Find where the given text appears and provide that cell's center as (X, Y) coordinate. 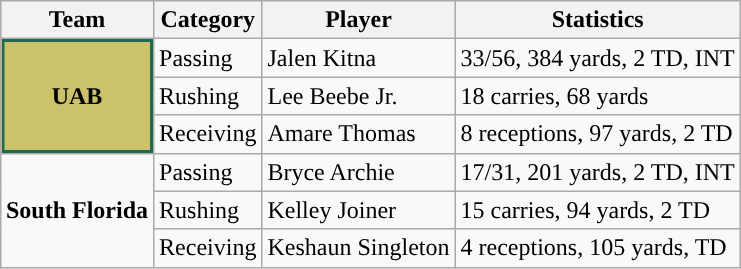
Keshaun Singleton (358, 248)
4 receptions, 105 yards, TD (598, 248)
Category (208, 20)
Statistics (598, 20)
15 carries, 94 yards, 2 TD (598, 210)
33/56, 384 yards, 2 TD, INT (598, 58)
17/31, 201 yards, 2 TD, INT (598, 172)
8 receptions, 97 yards, 2 TD (598, 134)
18 carries, 68 yards (598, 96)
Amare Thomas (358, 134)
Lee Beebe Jr. (358, 96)
Team (76, 20)
Player (358, 20)
Bryce Archie (358, 172)
Kelley Joiner (358, 210)
South Florida (76, 210)
UAB (76, 96)
Jalen Kitna (358, 58)
